Capture the cell that displays the provided text and extract its [x, y] central coordinate. 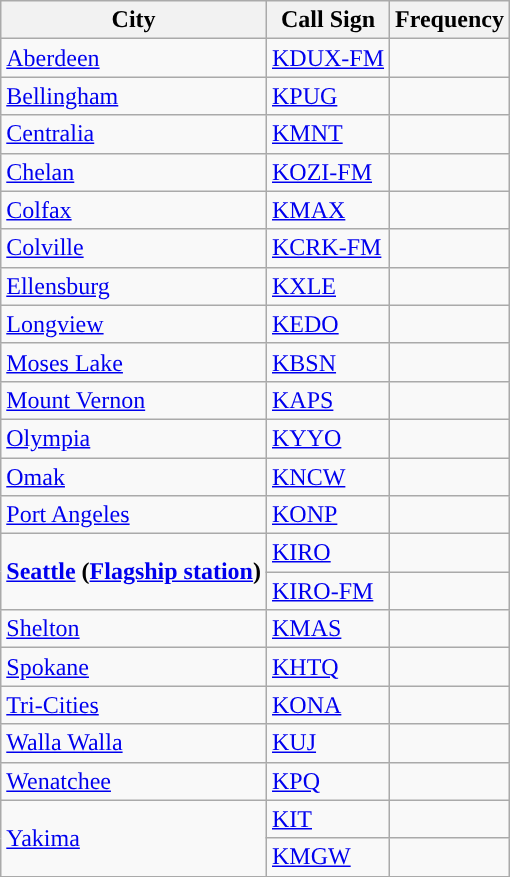
Wenatchee [134, 781]
KPQ [328, 781]
KPUG [328, 96]
KIRO-FM [328, 591]
KOZI-FM [328, 172]
KMAS [328, 629]
Tri-Cities [134, 705]
KEDO [328, 324]
KIT [328, 819]
KHTQ [328, 667]
Call Sign [328, 20]
KNCW [328, 477]
KBSN [328, 362]
Yakima [134, 838]
Moses Lake [134, 362]
KMGW [328, 857]
KONP [328, 515]
Port Angeles [134, 515]
Frequency [450, 20]
KYYO [328, 438]
KDUX-FM [328, 58]
Colville [134, 248]
Olympia [134, 438]
Longview [134, 324]
Colfax [134, 210]
Walla Walla [134, 743]
KCRK-FM [328, 248]
KXLE [328, 286]
Aberdeen [134, 58]
KIRO [328, 553]
Centralia [134, 134]
KMNT [328, 134]
Ellensburg [134, 286]
Spokane [134, 667]
Chelan [134, 172]
KMAX [328, 210]
KONA [328, 705]
City [134, 20]
Mount Vernon [134, 400]
Bellingham [134, 96]
KAPS [328, 400]
Omak [134, 477]
Seattle (Flagship station) [134, 572]
KUJ [328, 743]
Shelton [134, 629]
